Provide the (x, y) coordinate of the cell's center where the given text is located.  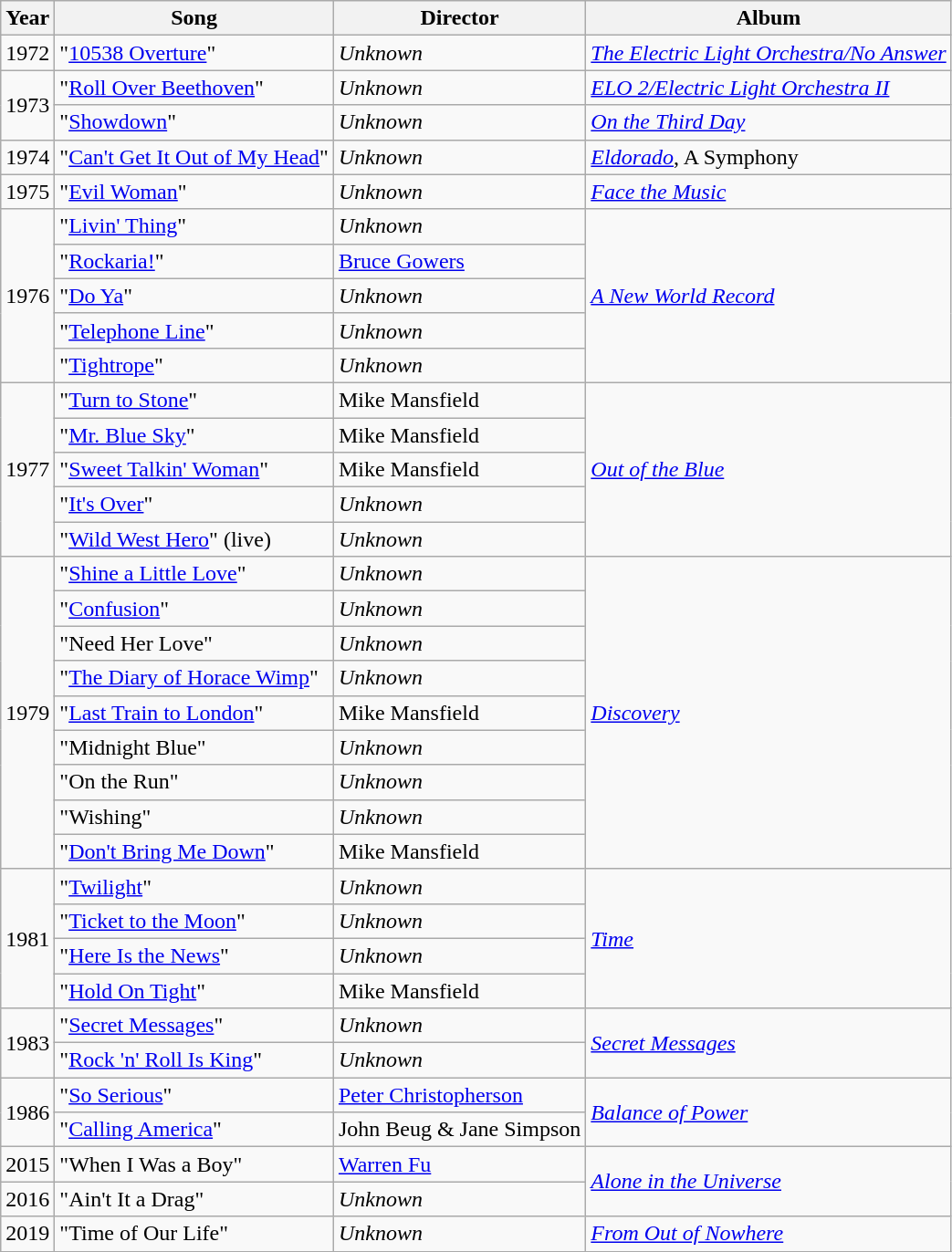
"The Diary of Horace Wimp" (194, 678)
1972 (27, 53)
"Ticket to the Moon" (194, 921)
On the Third Day (769, 122)
"Don't Bring Me Down" (194, 851)
The Electric Light Orchestra/No Answer (769, 53)
"Confusion" (194, 609)
Song (194, 18)
"Calling America" (194, 1130)
Discovery (769, 714)
"Turn to Stone" (194, 400)
2016 (27, 1199)
"Livin' Thing" (194, 226)
Alone in the Universe (769, 1182)
"Tightrope" (194, 365)
"Evil Woman" (194, 192)
"Wild West Hero" (live) (194, 539)
"Here Is the News" (194, 955)
Director (459, 18)
From Out of Nowhere (769, 1234)
"Twilight" (194, 886)
Face the Music (769, 192)
1974 (27, 157)
Year (27, 18)
2015 (27, 1164)
Time (769, 938)
"Midnight Blue" (194, 747)
"Secret Messages" (194, 1026)
"Mr. Blue Sky" (194, 435)
Warren Fu (459, 1164)
"Do Ya" (194, 296)
1977 (27, 469)
Out of the Blue (769, 469)
1973 (27, 105)
"Shine a Little Love" (194, 574)
"When I Was a Boy" (194, 1164)
"On the Run" (194, 782)
Album (769, 18)
"Rock 'n' Roll Is King" (194, 1060)
Balance of Power (769, 1112)
2019 (27, 1234)
Peter Christopherson (459, 1095)
1981 (27, 938)
1975 (27, 192)
1983 (27, 1043)
"Wishing" (194, 817)
"Showdown" (194, 122)
1976 (27, 296)
A New World Record (769, 296)
"10538 Overture" (194, 53)
ELO 2/Electric Light Orchestra II (769, 88)
"Need Her Love" (194, 643)
"Rockaria!" (194, 261)
"Roll Over Beethoven" (194, 88)
John Beug & Jane Simpson (459, 1130)
Eldorado, A Symphony (769, 157)
"Hold On Tight" (194, 990)
1979 (27, 714)
"Can't Get It Out of My Head" (194, 157)
"Ain't It a Drag" (194, 1199)
"Sweet Talkin' Woman" (194, 470)
"Time of Our Life" (194, 1234)
"So Serious" (194, 1095)
1986 (27, 1112)
"Telephone Line" (194, 330)
Bruce Gowers (459, 261)
"Last Train to London" (194, 713)
"It's Over" (194, 505)
Secret Messages (769, 1043)
